From the cell containing the given text, extract its center point as [X, Y] coordinate. 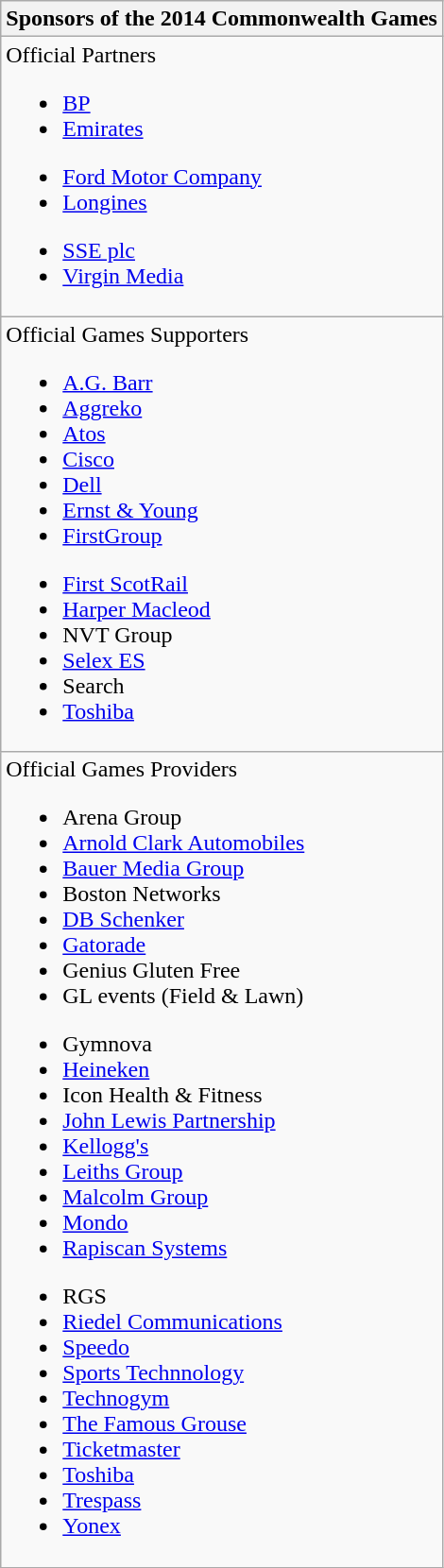
Official Games Supporters A.G. BarrAggrekoAtosCiscoDellErnst & YoungFirstGroupFirst ScotRailHarper MacleodNVT GroupSelex ESSearchToshiba [222, 535]
Official Partners BPEmiratesFord Motor CompanyLonginesSSE plcVirgin Media [222, 177]
Sponsors of the 2014 Commonwealth Games [222, 19]
